Pinpoint the cell where the given text exists, returning its [X, Y] midpoint coordinate. 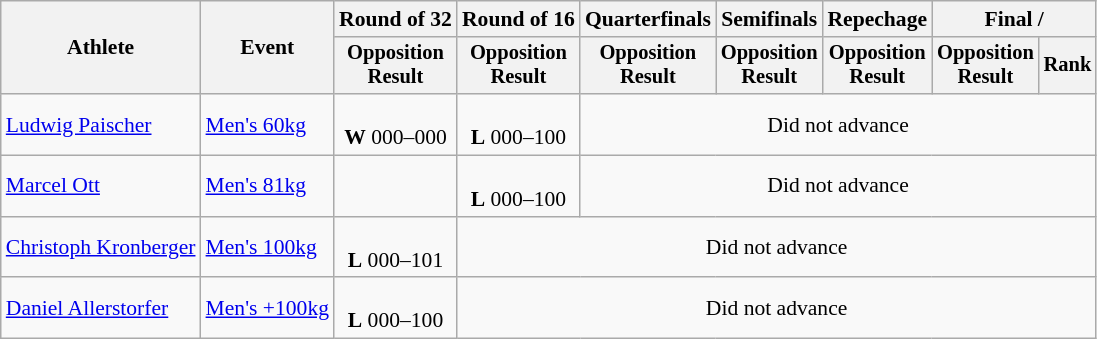
Round of 16 [518, 19]
Men's 100kg [268, 248]
Men's 60kg [268, 124]
Final / [1014, 19]
Men's +100kg [268, 308]
Quarterfinals [648, 19]
W 000–000 [396, 124]
Daniel Allerstorfer [101, 308]
Semifinals [770, 19]
Marcel Ott [101, 186]
L 000–101 [396, 248]
Athlete [101, 48]
Rank [1068, 66]
Round of 32 [396, 19]
Repechage [877, 19]
Men's 81kg [268, 186]
Event [268, 48]
Christoph Kronberger [101, 248]
Ludwig Paischer [101, 124]
